Detect which cell encompasses the target text, then output its [X, Y] center coordinate. 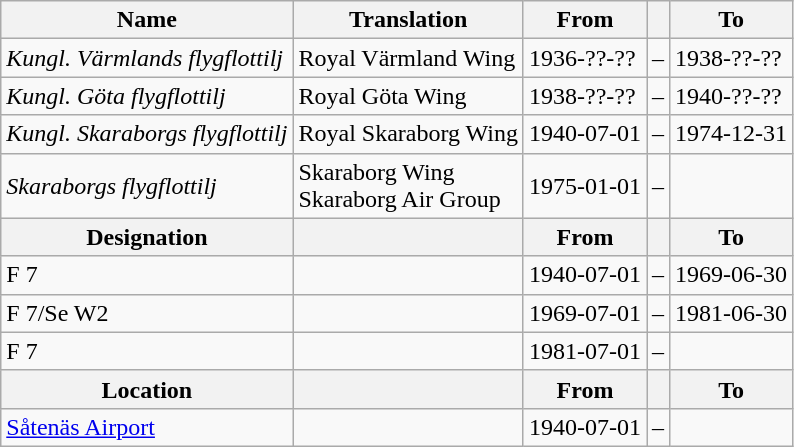
Name [147, 20]
1975-01-01 [584, 186]
Såtenäs Airport [147, 427]
Kungl. Värmlands flygflottilj [147, 58]
1940-??-?? [732, 96]
1981-07-01 [584, 351]
Royal Värmland Wing [408, 58]
1981-06-30 [732, 313]
1969-07-01 [584, 313]
1974-12-31 [732, 134]
1936-??-?? [584, 58]
Royal Göta Wing [408, 96]
Location [147, 389]
F 7/Se W2 [147, 313]
Skaraborg WingSkaraborg Air Group [408, 186]
Kungl. Skaraborgs flygflottilj [147, 134]
1969-06-30 [732, 275]
Translation [408, 20]
Designation [147, 237]
Skaraborgs flygflottilj [147, 186]
Kungl. Göta flygflottilj [147, 96]
Royal Skaraborg Wing [408, 134]
